Find where the given text appears and provide that cell's center as [x, y] coordinate. 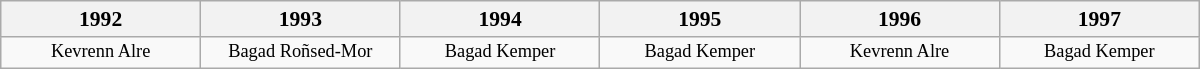
1992 [101, 19]
1997 [1099, 19]
1993 [300, 19]
1996 [900, 19]
Bagad Roñsed-Mor [300, 52]
1994 [500, 19]
1995 [700, 19]
